Return (X, Y) of the center of cell containing provided text 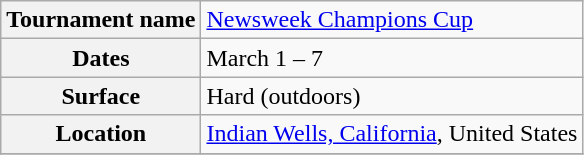
Indian Wells, California, United States (392, 134)
Location (101, 134)
Surface (101, 96)
Tournament name (101, 20)
Dates (101, 58)
Newsweek Champions Cup (392, 20)
March 1 – 7 (392, 58)
Hard (outdoors) (392, 96)
